Pinpoint the cell where the given text exists, returning its [X, Y] midpoint coordinate. 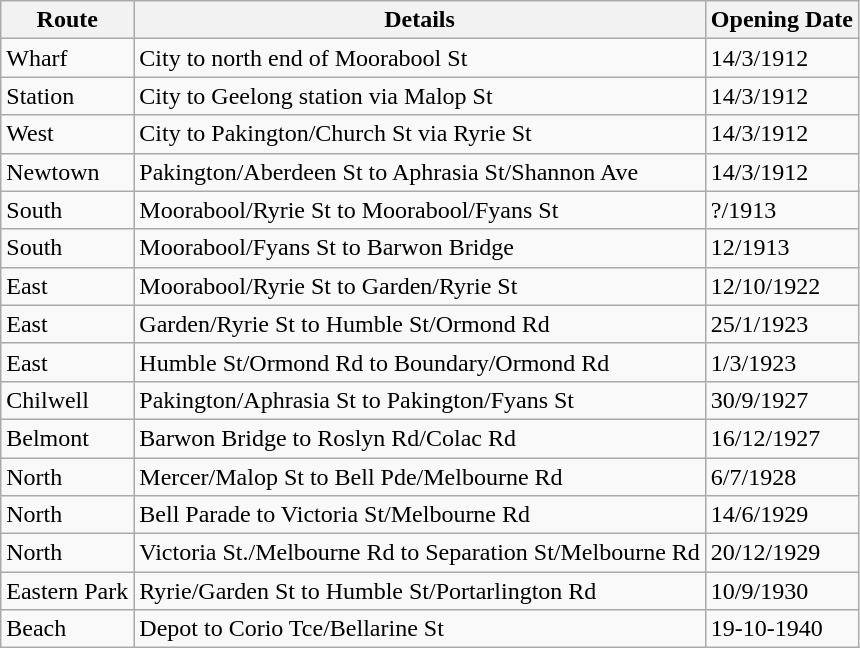
30/9/1927 [782, 400]
West [68, 134]
?/1913 [782, 210]
Opening Date [782, 20]
20/12/1929 [782, 553]
Pakington/Aberdeen St to Aphrasia St/Shannon Ave [420, 172]
City to Geelong station via Malop St [420, 96]
Ryrie/Garden St to Humble St/Portarlington Rd [420, 591]
Victoria St./Melbourne Rd to Separation St/Melbourne Rd [420, 553]
Chilwell [68, 400]
Depot to Corio Tce/Bellarine St [420, 629]
25/1/1923 [782, 324]
14/6/1929 [782, 515]
Barwon Bridge to Roslyn Rd/Colac Rd [420, 438]
Wharf [68, 58]
Humble St/Ormond Rd to Boundary/Ormond Rd [420, 362]
19-10-1940 [782, 629]
Moorabool/Ryrie St to Garden/Ryrie St [420, 286]
Pakington/Aphrasia St to Pakington/Fyans St [420, 400]
16/12/1927 [782, 438]
10/9/1930 [782, 591]
Station [68, 96]
Moorabool/Fyans St to Barwon Bridge [420, 248]
City to Pakington/Church St via Ryrie St [420, 134]
12/10/1922 [782, 286]
6/7/1928 [782, 477]
Newtown [68, 172]
Route [68, 20]
Mercer/Malop St to Bell Pde/Melbourne Rd [420, 477]
Moorabool/Ryrie St to Moorabool/Fyans St [420, 210]
Bell Parade to Victoria St/Melbourne Rd [420, 515]
Garden/Ryrie St to Humble St/Ormond Rd [420, 324]
Beach [68, 629]
1/3/1923 [782, 362]
Belmont [68, 438]
12/1913 [782, 248]
City to north end of Moorabool St [420, 58]
Eastern Park [68, 591]
Details [420, 20]
